Pinpoint the cell where the given text exists, returning its [X, Y] midpoint coordinate. 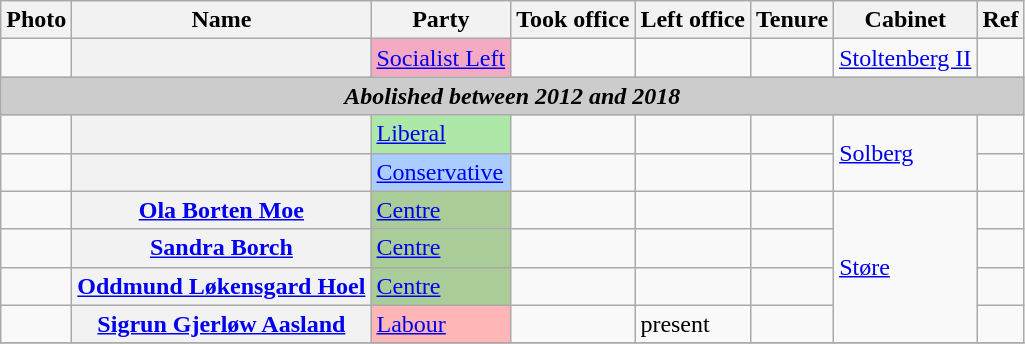
Abolished between 2012 and 2018 [512, 96]
Sandra Borch [222, 248]
Took office [573, 20]
Conservative [441, 172]
Name [222, 20]
Photo [36, 20]
Støre [906, 267]
Stoltenberg II [906, 58]
present [693, 324]
Ola Borten Moe [222, 210]
Ref [1000, 20]
Liberal [441, 134]
Socialist Left [441, 58]
Sigrun Gjerløw Aasland [222, 324]
Tenure [792, 20]
Oddmund Løkensgard Hoel [222, 286]
Labour [441, 324]
Party [441, 20]
Cabinet [906, 20]
Solberg [906, 153]
Left office [693, 20]
